Find where the given text appears and provide that cell's center as (x, y) coordinate. 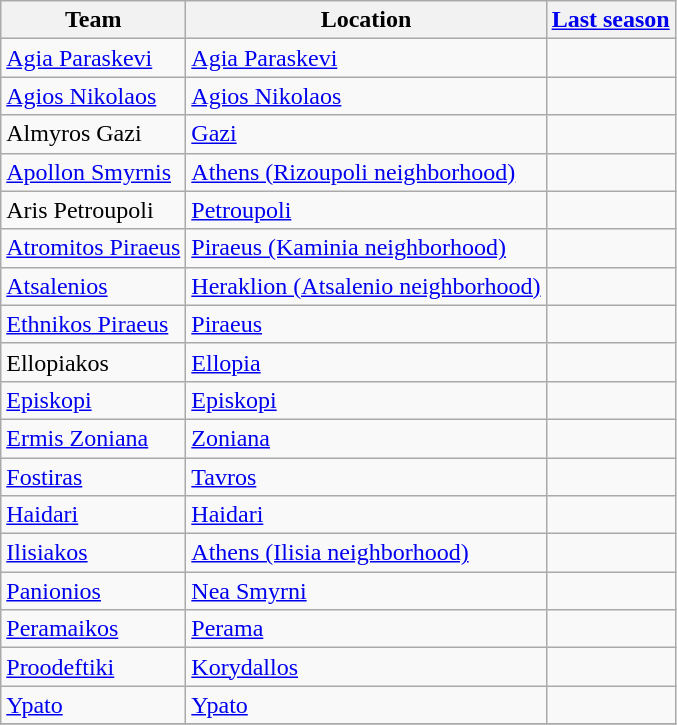
Piraeus (366, 324)
Peramaikos (94, 629)
Last season (610, 20)
Ermis Zoniana (94, 438)
Piraeus (Kaminia neighborhood) (366, 248)
Atromitos Piraeus (94, 248)
Zoniana (366, 438)
Ellopia (366, 362)
Tavros (366, 477)
Panionios (94, 591)
Almyros Gazi (94, 134)
Nea Smyrni (366, 591)
Ethnikos Piraeus (94, 324)
Gazi (366, 134)
Apollon Smyrnis (94, 172)
Petroupoli (366, 210)
Ilisiakos (94, 553)
Korydallos (366, 667)
Aris Petroupoli (94, 210)
Proodeftiki (94, 667)
Ellopiakos (94, 362)
Athens (Rizoupoli neighborhood) (366, 172)
Heraklion (Atsalenio neighborhood) (366, 286)
Athens (Ilisia neighborhood) (366, 553)
Fostiras (94, 477)
Location (366, 20)
Team (94, 20)
Atsalenios (94, 286)
Perama (366, 629)
